Identify which cell holds the provided text, then report its (x, y) central coordinate. 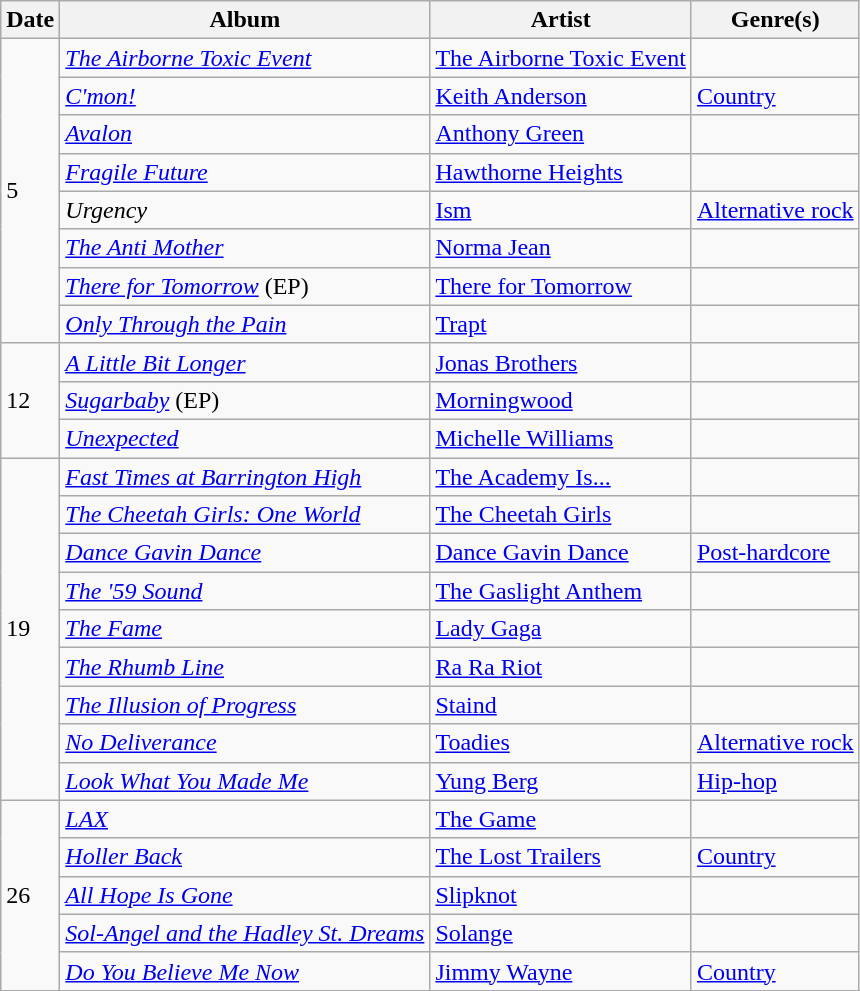
There for Tomorrow (561, 286)
The Fame (245, 629)
Urgency (245, 210)
Fast Times at Barrington High (245, 477)
Artist (561, 20)
Jonas Brothers (561, 362)
Trapt (561, 324)
Keith Anderson (561, 96)
Toadies (561, 743)
Look What You Made Me (245, 781)
Fragile Future (245, 172)
Norma Jean (561, 248)
Lady Gaga (561, 629)
C'mon! (245, 96)
19 (30, 630)
26 (30, 895)
Slipknot (561, 895)
A Little Bit Longer (245, 362)
Ism (561, 210)
Do You Believe Me Now (245, 971)
Only Through the Pain (245, 324)
Holler Back (245, 857)
No Deliverance (245, 743)
Post-hardcore (775, 553)
The Anti Mother (245, 248)
The Rhumb Line (245, 667)
The Lost Trailers (561, 857)
The Academy Is... (561, 477)
Genre(s) (775, 20)
Morningwood (561, 400)
Staind (561, 705)
Ra Ra Riot (561, 667)
The Game (561, 819)
Anthony Green (561, 134)
The Gaslight Anthem (561, 591)
The '59 Sound (245, 591)
Album (245, 20)
Jimmy Wayne (561, 971)
There for Tomorrow (EP) (245, 286)
Date (30, 20)
Hip-hop (775, 781)
Solange (561, 933)
LAX (245, 819)
The Cheetah Girls: One World (245, 515)
Unexpected (245, 438)
Sol-Angel and the Hadley St. Dreams (245, 933)
The Cheetah Girls (561, 515)
Yung Berg (561, 781)
5 (30, 191)
All Hope Is Gone (245, 895)
Hawthorne Heights (561, 172)
Sugarbaby (EP) (245, 400)
The Illusion of Progress (245, 705)
Michelle Williams (561, 438)
12 (30, 400)
Avalon (245, 134)
